Identify which cell holds the provided text, then report its (X, Y) central coordinate. 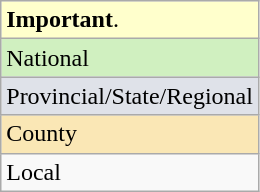
Important. (130, 20)
Local (130, 172)
County (130, 134)
Provincial/State/Regional (130, 96)
National (130, 58)
